Pinpoint the cell where the given text exists, returning its (x, y) midpoint coordinate. 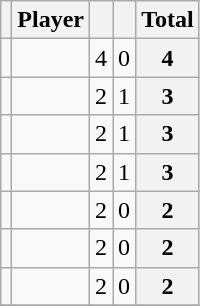
Player (51, 20)
Total (168, 20)
